Scan for the cell matching the given text and deliver its [x, y] coordinate at center. 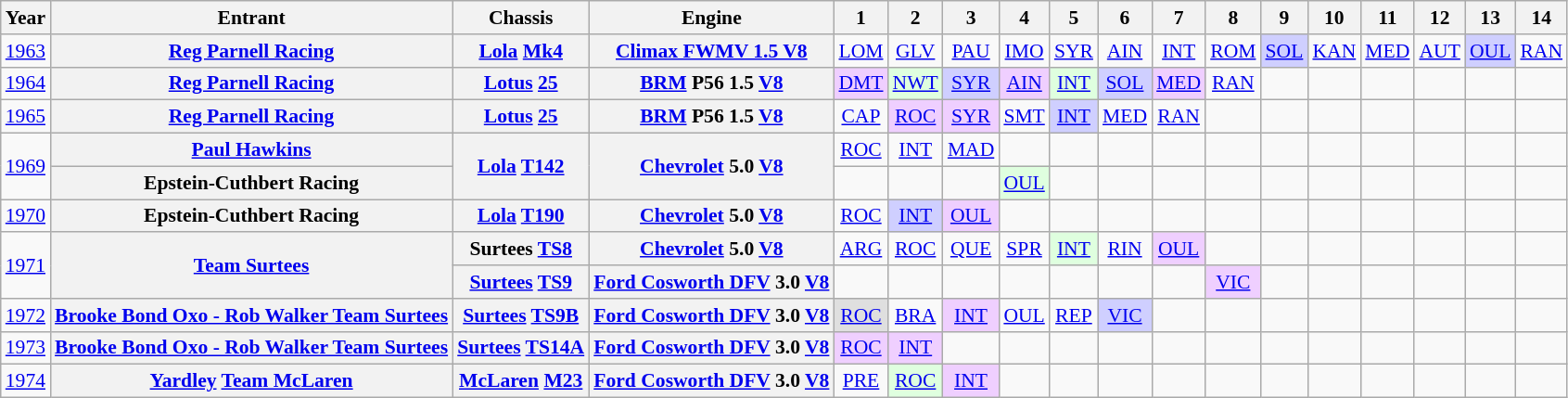
Surtees TS14A [521, 348]
7 [1179, 18]
1965 [26, 117]
1969 [26, 167]
LOM [860, 51]
CAP [860, 117]
GLV [916, 51]
13 [1490, 18]
McLaren M23 [521, 381]
2 [916, 18]
Team Surtees [251, 265]
12 [1439, 18]
5 [1074, 18]
4 [1024, 18]
1973 [26, 348]
SMT [1024, 117]
Surtees TS9 [521, 282]
3 [972, 18]
PAU [972, 51]
1964 [26, 83]
QUE [972, 250]
RIN [1125, 250]
Chassis [521, 18]
1963 [26, 51]
DMT [860, 83]
1972 [26, 315]
Paul Hawkins [251, 150]
14 [1541, 18]
MAD [972, 150]
Lola T190 [521, 216]
8 [1233, 18]
Entrant [251, 18]
6 [1125, 18]
11 [1387, 18]
ARG [860, 250]
9 [1283, 18]
IMO [1024, 51]
Climax FWMV 1.5 V8 [711, 51]
Yardley Team McLaren [251, 381]
1 [860, 18]
Lola T142 [521, 167]
NWT [916, 83]
PRE [860, 381]
REP [1074, 315]
AUT [1439, 51]
Engine [711, 18]
Year [26, 18]
Lola Mk4 [521, 51]
Surtees TS8 [521, 250]
1974 [26, 381]
KAN [1333, 51]
Surtees TS9B [521, 315]
ROM [1233, 51]
10 [1333, 18]
BRA [916, 315]
SPR [1024, 250]
1971 [26, 265]
1970 [26, 216]
